Extract the (X, Y) coordinate from the center of the cell holding the provided text.  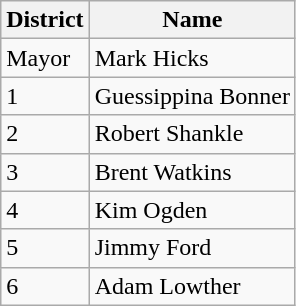
6 (45, 286)
4 (45, 210)
Mayor (45, 58)
2 (45, 134)
Name (192, 20)
Brent Watkins (192, 172)
Mark Hicks (192, 58)
5 (45, 248)
Adam Lowther (192, 286)
District (45, 20)
1 (45, 96)
Robert Shankle (192, 134)
Kim Ogden (192, 210)
Guessippina Bonner (192, 96)
Jimmy Ford (192, 248)
3 (45, 172)
